Search for the cell housing the specified text and yield its (X, Y) center coordinate. 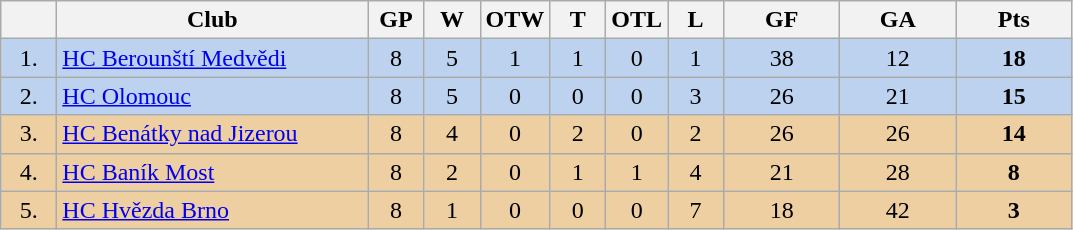
HC Benátky nad Jizerou (212, 134)
42 (898, 210)
GP (396, 20)
OTL (637, 20)
4. (29, 172)
1. (29, 58)
HC Olomouc (212, 96)
Pts (1014, 20)
GA (898, 20)
5. (29, 210)
HC Baník Most (212, 172)
28 (898, 172)
12 (898, 58)
W (452, 20)
L (696, 20)
15 (1014, 96)
14 (1014, 134)
HC Berounští Medvědi (212, 58)
3. (29, 134)
HC Hvězda Brno (212, 210)
OTW (515, 20)
GF (782, 20)
2. (29, 96)
T (578, 20)
7 (696, 210)
38 (782, 58)
Club (212, 20)
